Capture the cell that displays the provided text and extract its [X, Y] central coordinate. 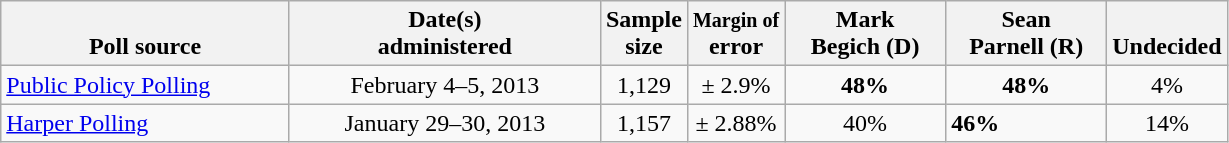
40% [866, 123]
Public Policy Polling [146, 85]
1,129 [644, 85]
4% [1167, 85]
MarkBegich (D) [866, 34]
SeanParnell (R) [1026, 34]
Samplesize [644, 34]
± 2.88% [736, 123]
Margin oferror [736, 34]
January 29–30, 2013 [444, 123]
Poll source [146, 34]
February 4–5, 2013 [444, 85]
Undecided [1167, 34]
14% [1167, 123]
46% [1026, 123]
Harper Polling [146, 123]
Date(s)administered [444, 34]
± 2.9% [736, 85]
1,157 [644, 123]
